Capture the cell that displays the provided text and extract its (x, y) central coordinate. 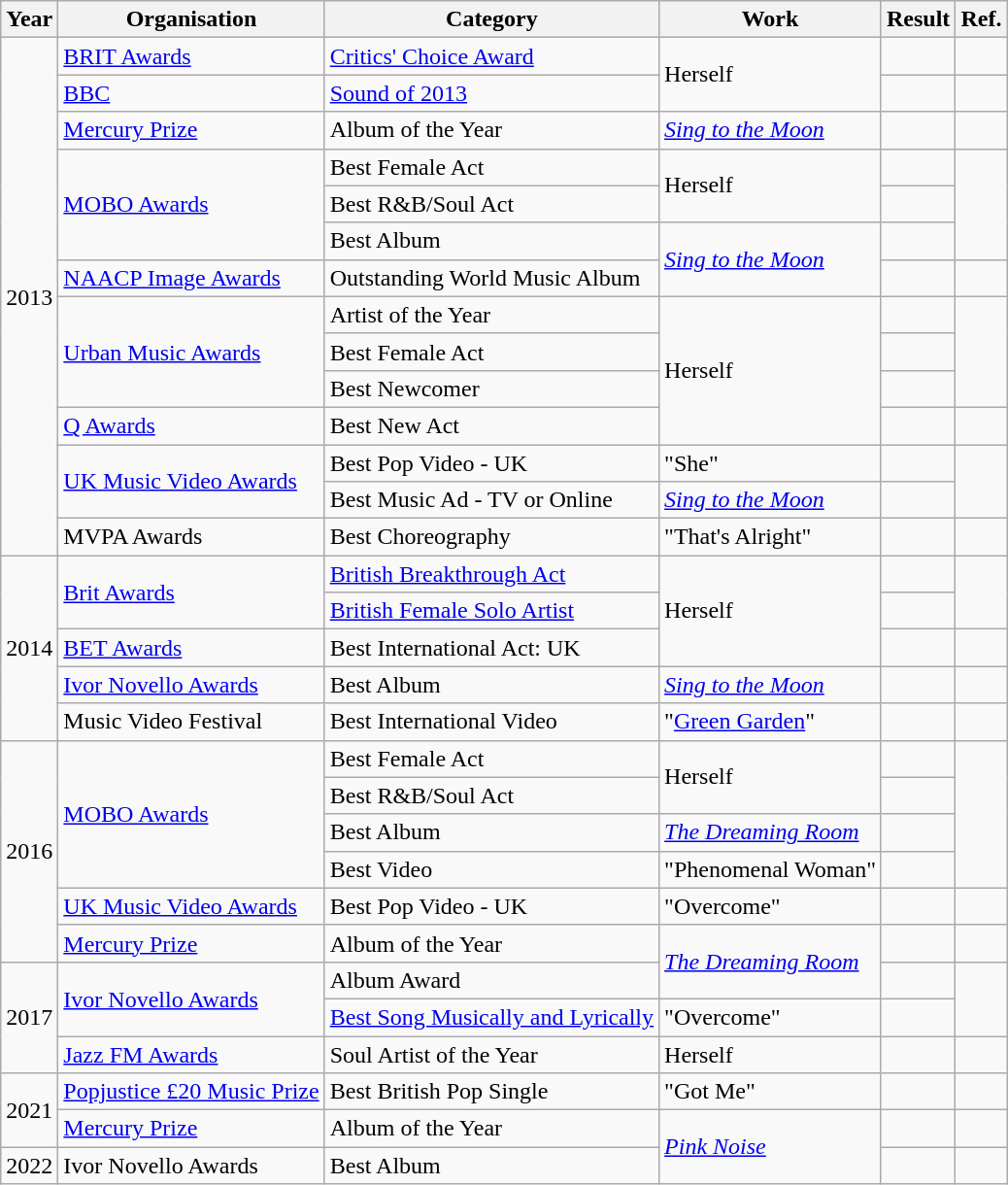
British Breakthrough Act (491, 574)
2014 (29, 648)
BBC (191, 93)
"Phenomenal Woman" (771, 869)
Album Award (491, 980)
2021 (29, 1110)
Ref. (981, 19)
Category (491, 19)
Popjustice £20 Music Prize (191, 1092)
Best International Video (491, 722)
"She" (771, 463)
"That's Alright" (771, 537)
Music Video Festival (191, 722)
Jazz FM Awards (191, 1054)
Artist of the Year (491, 315)
Outstanding World Music Album (491, 278)
Urban Music Awards (191, 352)
Brit Awards (191, 592)
"Green Garden" (771, 722)
Best New Act (491, 425)
Critics' Choice Award (491, 56)
BET Awards (191, 648)
Q Awards (191, 425)
NAACP Image Awards (191, 278)
Best British Pop Single (491, 1092)
Year (29, 19)
Best Music Ad - TV or Online (491, 500)
Best Song Musically and Lyrically (491, 1017)
2022 (29, 1166)
Best Video (491, 869)
Best International Act: UK (491, 648)
2017 (29, 1017)
2013 (29, 297)
Organisation (191, 19)
Result (918, 19)
Work (771, 19)
Best Choreography (491, 537)
Pink Noise (771, 1147)
British Female Solo Artist (491, 611)
Best Newcomer (491, 389)
"Got Me" (771, 1092)
Sound of 2013 (491, 93)
2016 (29, 851)
BRIT Awards (191, 56)
MVPA Awards (191, 537)
Soul Artist of the Year (491, 1054)
